Return the [x, y] coordinate for the center point of the cell that contains the specified text.  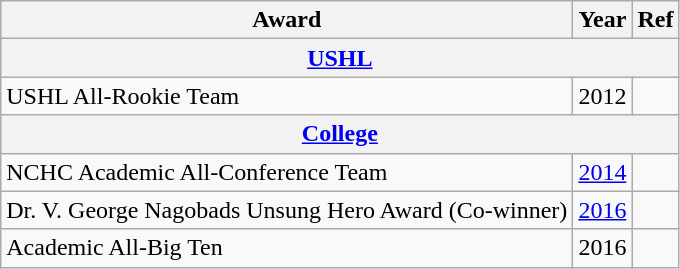
College [340, 134]
USHL All-Rookie Team [287, 96]
Year [602, 20]
2012 [602, 96]
Dr. V. George Nagobads Unsung Hero Award (Co-winner) [287, 210]
Academic All-Big Ten [287, 248]
NCHC Academic All-Conference Team [287, 172]
2014 [602, 172]
USHL [340, 58]
Ref [656, 20]
Award [287, 20]
